Search for the cell housing the specified text and yield its (X, Y) center coordinate. 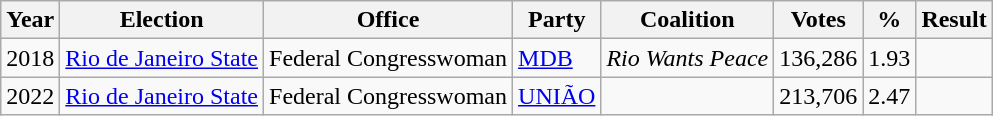
UNIÃO (557, 96)
MDB (557, 58)
Result (954, 20)
2.47 (890, 96)
Rio Wants Peace (688, 58)
Votes (818, 20)
% (890, 20)
1.93 (890, 58)
Coalition (688, 20)
Office (388, 20)
213,706 (818, 96)
2022 (30, 96)
2018 (30, 58)
Election (162, 20)
136,286 (818, 58)
Party (557, 20)
Year (30, 20)
